Return the (X, Y) coordinate for the center point of the cell that contains the specified text.  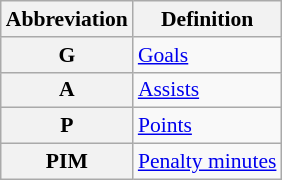
Goals (208, 55)
Assists (208, 90)
Penalty minutes (208, 162)
G (67, 55)
P (67, 126)
Definition (208, 19)
PIM (67, 162)
A (67, 90)
Abbreviation (67, 19)
Points (208, 126)
